Extract the [x, y] coordinate from the center of the cell holding the provided text.  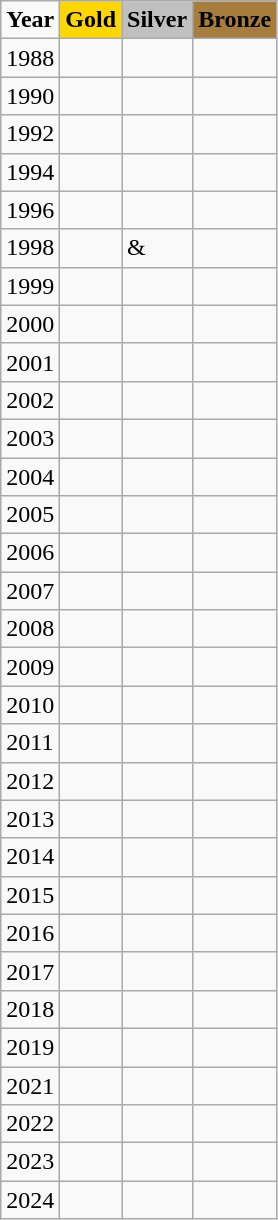
2018 [30, 1009]
2008 [30, 629]
2012 [30, 781]
1990 [30, 96]
Gold [91, 20]
1999 [30, 286]
2021 [30, 1085]
2024 [30, 1200]
2017 [30, 971]
2005 [30, 515]
1996 [30, 210]
2002 [30, 400]
2007 [30, 591]
1988 [30, 58]
2009 [30, 667]
2016 [30, 933]
2001 [30, 362]
2000 [30, 324]
2013 [30, 819]
2011 [30, 743]
1992 [30, 134]
1994 [30, 172]
2015 [30, 895]
Silver [158, 20]
2022 [30, 1124]
2023 [30, 1162]
1998 [30, 248]
2006 [30, 553]
2004 [30, 477]
2003 [30, 438]
& [158, 248]
2014 [30, 857]
Year [30, 20]
2010 [30, 705]
2019 [30, 1047]
Bronze [235, 20]
